Determine the [x, y] coordinate at the center of the cell enclosing the given text.  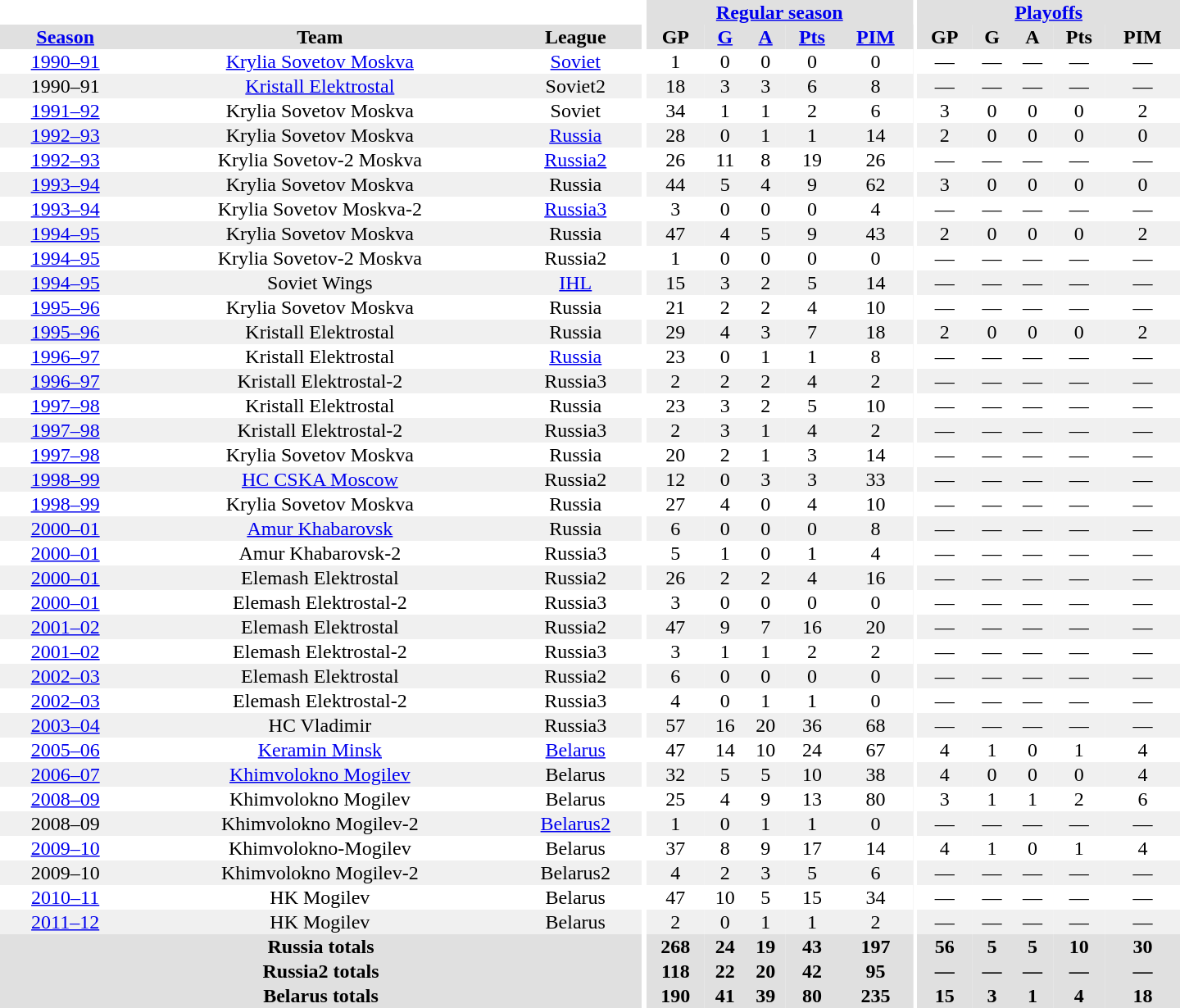
95 [875, 971]
38 [875, 774]
21 [675, 307]
Krylia Sovetov Moskva-2 [320, 209]
12 [675, 479]
27 [675, 504]
30 [1142, 947]
Russia2 totals [321, 971]
Khimvolokno-Mogilev [320, 848]
13 [812, 799]
42 [812, 971]
25 [675, 799]
41 [724, 996]
44 [675, 184]
268 [675, 947]
32 [675, 774]
190 [675, 996]
Team [320, 37]
235 [875, 996]
1991–92 [66, 111]
Soviet2 [575, 86]
Amur Khabarovsk [320, 529]
2005–06 [66, 750]
Soviet Wings [320, 283]
Belarus totals [321, 996]
39 [765, 996]
29 [675, 332]
2006–07 [66, 774]
HC CSKA Moscow [320, 479]
37 [675, 848]
62 [875, 184]
68 [875, 725]
2010–11 [66, 897]
17 [812, 848]
Keramin Minsk [320, 750]
League [575, 37]
67 [875, 750]
HC Vladimir [320, 725]
33 [875, 479]
28 [675, 135]
Russia totals [321, 947]
2011–12 [66, 922]
IHL [575, 283]
11 [724, 160]
2003–04 [66, 725]
Season [66, 37]
22 [724, 971]
118 [675, 971]
197 [875, 947]
57 [675, 725]
Playoffs [1049, 12]
56 [944, 947]
Regular season [780, 12]
36 [812, 725]
Amur Khabarovsk-2 [320, 553]
